Output the [X, Y] coordinate of the center of the cell containing the given text.  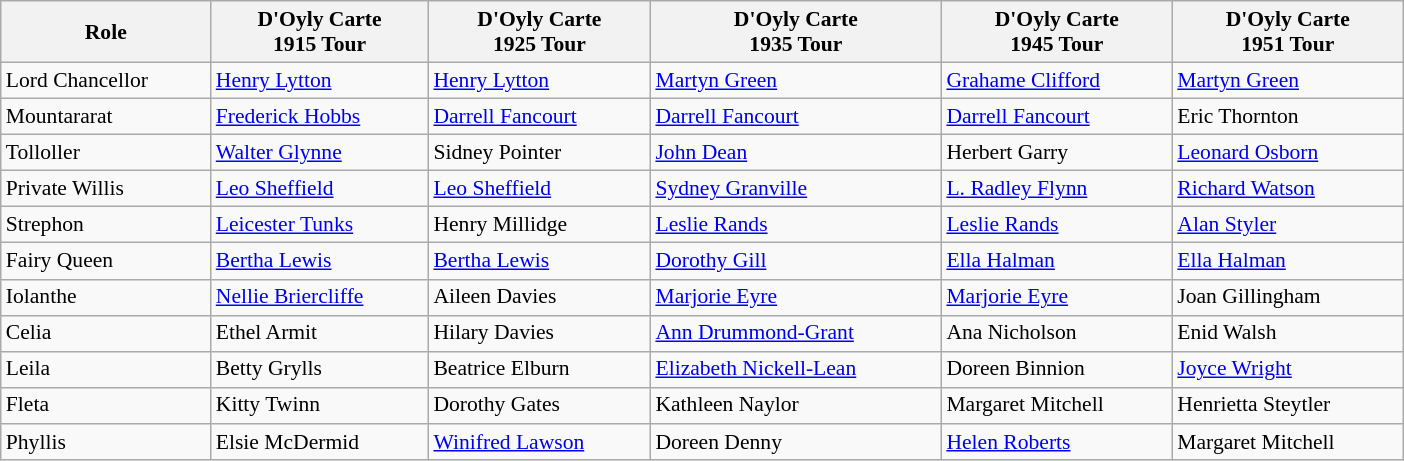
Ethel Armit [320, 333]
D'Oyly Carte1935 Tour [796, 32]
Role [106, 32]
Kitty Twinn [320, 406]
Richard Watson [1288, 189]
Fleta [106, 406]
Beatrice Elburn [539, 369]
Grahame Clifford [1056, 81]
Nellie Briercliffe [320, 297]
Dorothy Gates [539, 406]
Private Willis [106, 189]
Walter Glynne [320, 153]
John Dean [796, 153]
Elizabeth Nickell-Lean [796, 369]
Strephon [106, 225]
Doreen Denny [796, 442]
Henry Millidge [539, 225]
Fairy Queen [106, 261]
Doreen Binnion [1056, 369]
Sydney Granville [796, 189]
Eric Thornton [1288, 117]
Leila [106, 369]
D'Oyly Carte1915 Tour [320, 32]
D'Oyly Carte1925 Tour [539, 32]
Frederick Hobbs [320, 117]
Ana Nicholson [1056, 333]
Celia [106, 333]
Lord Chancellor [106, 81]
Herbert Garry [1056, 153]
Dorothy Gill [796, 261]
Leicester Tunks [320, 225]
Henrietta Steytler [1288, 406]
Helen Roberts [1056, 442]
Joan Gillingham [1288, 297]
Enid Walsh [1288, 333]
D'Oyly Carte1951 Tour [1288, 32]
Joyce Wright [1288, 369]
Betty Grylls [320, 369]
Alan Styler [1288, 225]
L. Radley Flynn [1056, 189]
Sidney Pointer [539, 153]
D'Oyly Carte1945 Tour [1056, 32]
Mountararat [106, 117]
Hilary Davies [539, 333]
Tolloller [106, 153]
Aileen Davies [539, 297]
Leonard Osborn [1288, 153]
Elsie McDermid [320, 442]
Winifred Lawson [539, 442]
Ann Drummond-Grant [796, 333]
Phyllis [106, 442]
Iolanthe [106, 297]
Kathleen Naylor [796, 406]
